Return the (x, y) coordinate for the center point of the cell that contains the specified text.  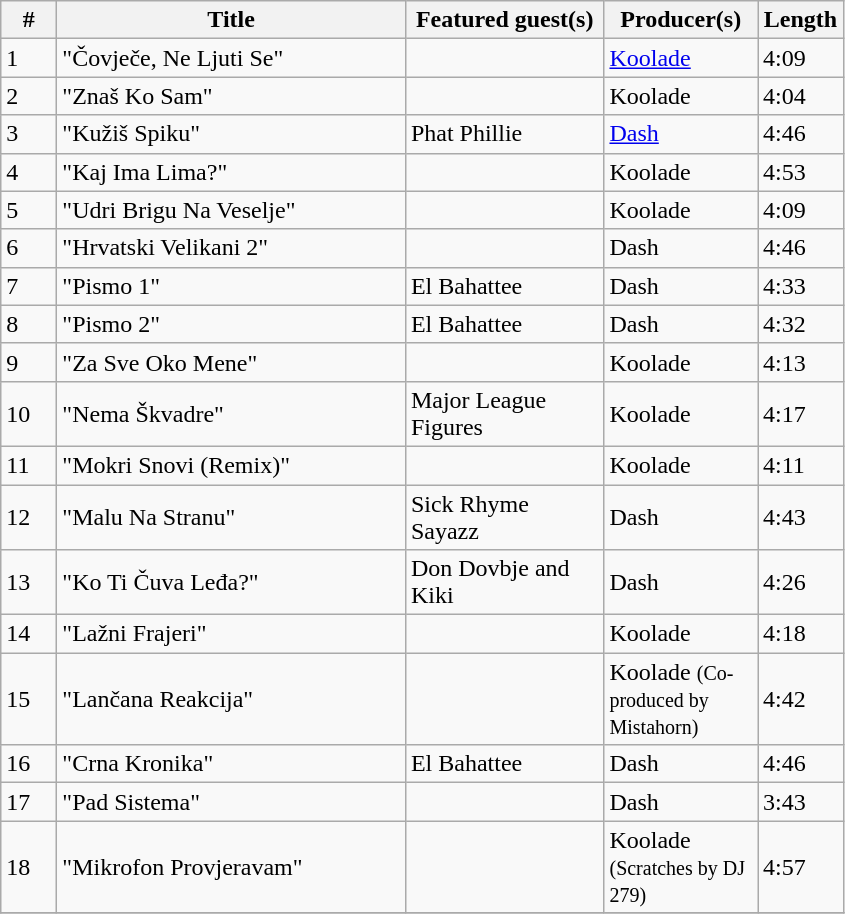
"Pismo 1" (232, 286)
Producer(s) (681, 20)
Phat Phillie (504, 134)
"Kužiš Spiku" (232, 134)
16 (29, 764)
17 (29, 802)
"Mikrofon Provjeravam" (232, 867)
4:32 (801, 324)
"Čovječe, Ne Ljuti Se" (232, 58)
"Pismo 2" (232, 324)
Length (801, 20)
11 (29, 465)
4:18 (801, 634)
"Lančana Reakcija" (232, 699)
"Kaj Ima Lima?" (232, 172)
7 (29, 286)
4:04 (801, 96)
15 (29, 699)
Don Dovbje and Kiki (504, 582)
"Crna Kronika" (232, 764)
"Pad Sistema" (232, 802)
6 (29, 248)
9 (29, 362)
4:26 (801, 582)
4:17 (801, 414)
Featured guest(s) (504, 20)
Sick Rhyme Sayazz (504, 516)
2 (29, 96)
Title (232, 20)
Koolade (Co-produced by Mistahorn) (681, 699)
"Znaš Ko Sam" (232, 96)
13 (29, 582)
4:11 (801, 465)
4:42 (801, 699)
3 (29, 134)
Koolade (Scratches by DJ 279) (681, 867)
4:33 (801, 286)
3:43 (801, 802)
18 (29, 867)
12 (29, 516)
5 (29, 210)
"Ko Ti Čuva Leđa?" (232, 582)
# (29, 20)
"Malu Na Stranu" (232, 516)
4:57 (801, 867)
10 (29, 414)
"Nema Škvadre" (232, 414)
8 (29, 324)
"Mokri Snovi (Remix)" (232, 465)
4:13 (801, 362)
4:53 (801, 172)
14 (29, 634)
"Lažni Frajeri" (232, 634)
4:43 (801, 516)
"Udri Brigu Na Veselje" (232, 210)
"Hrvatski Velikani 2" (232, 248)
Major League Figures (504, 414)
"Za Sve Oko Mene" (232, 362)
4 (29, 172)
1 (29, 58)
